Locate the cell with the specified text and output its (X, Y) center coordinate. 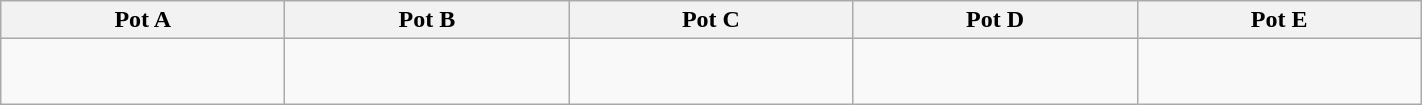
Pot E (1279, 20)
Pot A (143, 20)
Pot C (711, 20)
Pot D (995, 20)
Pot B (427, 20)
